Output the [X, Y] coordinate of the center of the cell containing the given text.  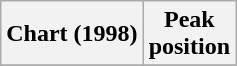
Peak position [189, 34]
Chart (1998) [72, 34]
